Find where the given text appears and provide that cell's center as [X, Y] coordinate. 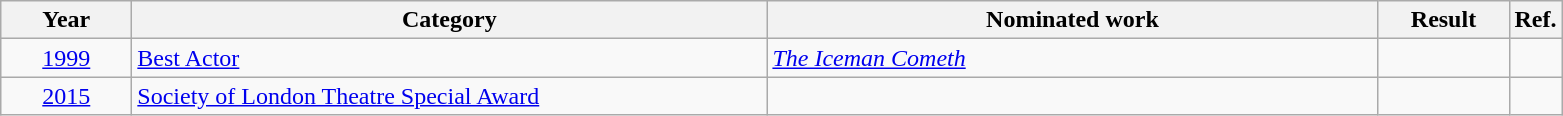
Category [450, 20]
Result [1444, 20]
Ref. [1536, 20]
Best Actor [450, 58]
1999 [66, 58]
Society of London Theatre Special Award [450, 96]
2015 [66, 96]
The Iceman Cometh [1072, 58]
Nominated work [1072, 20]
Year [66, 20]
